Provide the (x, y) coordinate of the cell's center where the given text is located.  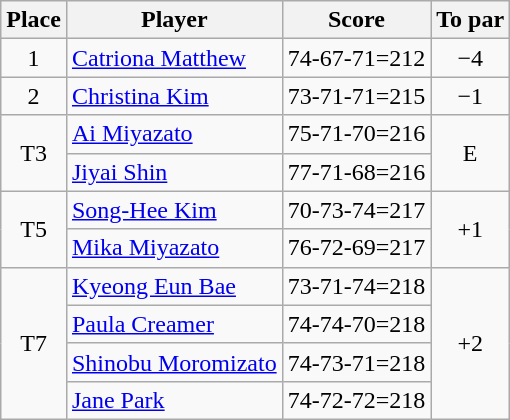
E (470, 153)
T3 (34, 153)
To par (470, 20)
74-72-72=218 (356, 400)
−4 (470, 58)
74-67-71=212 (356, 58)
74-74-70=218 (356, 324)
Score (356, 20)
+2 (470, 343)
Jane Park (174, 400)
Jiyai Shin (174, 172)
73-71-71=215 (356, 96)
75-71-70=216 (356, 134)
76-72-69=217 (356, 248)
Song-Hee Kim (174, 210)
Mika Miyazato (174, 248)
Ai Miyazato (174, 134)
Christina Kim (174, 96)
2 (34, 96)
74-73-71=218 (356, 362)
Player (174, 20)
70-73-74=217 (356, 210)
77-71-68=216 (356, 172)
1 (34, 58)
73-71-74=218 (356, 286)
Catriona Matthew (174, 58)
T5 (34, 229)
Place (34, 20)
+1 (470, 229)
Kyeong Eun Bae (174, 286)
Shinobu Moromizato (174, 362)
T7 (34, 343)
Paula Creamer (174, 324)
−1 (470, 96)
